Extract the [x, y] coordinate from the center of the cell holding the provided text.  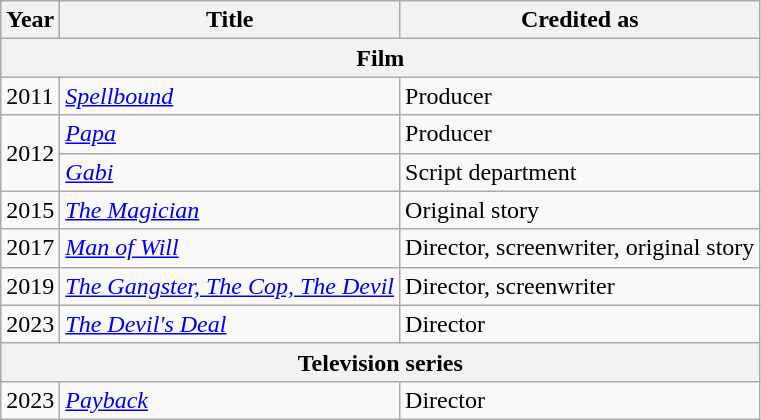
The Gangster, The Cop, The Devil [230, 286]
Title [230, 20]
Payback [230, 400]
Film [380, 58]
Spellbound [230, 96]
Director, screenwriter [580, 286]
Papa [230, 134]
2015 [30, 210]
Man of Will [230, 248]
Year [30, 20]
The Devil's Deal [230, 324]
Director, screenwriter, original story [580, 248]
2012 [30, 153]
The Magician [230, 210]
Credited as [580, 20]
2011 [30, 96]
Script department [580, 172]
2017 [30, 248]
Gabi [230, 172]
Original story [580, 210]
Television series [380, 362]
2019 [30, 286]
